Scan for the cell matching the given text and deliver its [X, Y] coordinate at center. 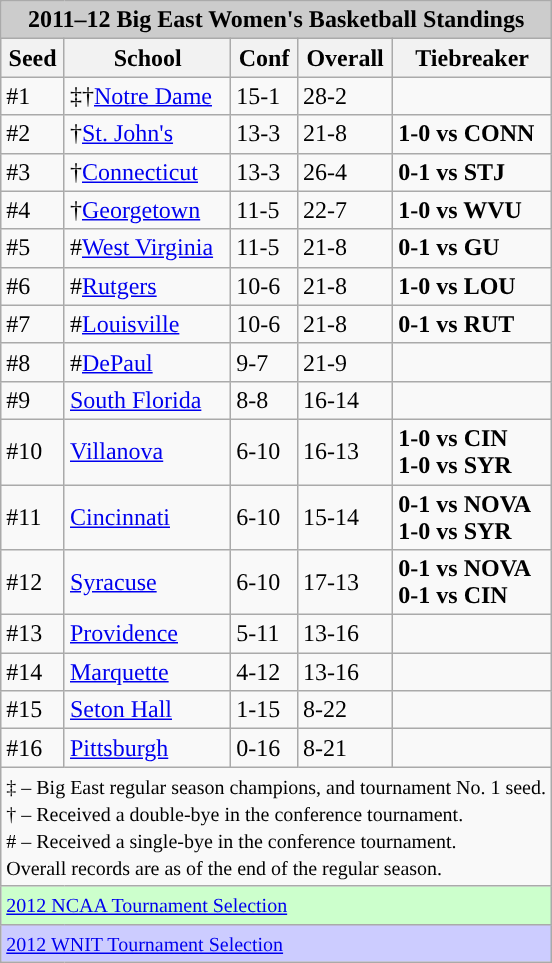
†Connecticut [147, 172]
†St. John's [147, 134]
Pittsburgh [147, 748]
#DePaul [147, 362]
†Georgetown [147, 210]
Syracuse [147, 582]
#1 [33, 96]
2011–12 Big East Women's Basketball Standings [276, 20]
1-0 vs CONN [472, 134]
#11 [33, 516]
#16 [33, 748]
0-1 vs GU [472, 248]
#Louisville [147, 324]
Overall [344, 58]
9-7 [264, 362]
16-14 [344, 400]
8-22 [344, 710]
Providence [147, 634]
15-14 [344, 516]
#2 [33, 134]
8-21 [344, 748]
#5 [33, 248]
Cincinnati [147, 516]
28-2 [344, 96]
1-0 vs CIN1-0 vs SYR [472, 452]
0-1 vs RUT [472, 324]
#13 [33, 634]
#3 [33, 172]
1-0 vs LOU [472, 286]
Marquette [147, 672]
#6 [33, 286]
Villanova [147, 452]
#4 [33, 210]
26-4 [344, 172]
2012 NCAA Tournament Selection [276, 905]
#10 [33, 452]
#7 [33, 324]
#12 [33, 582]
‡†Notre Dame [147, 96]
16-13 [344, 452]
8-8 [264, 400]
0-1 vs STJ [472, 172]
#14 [33, 672]
#Rutgers [147, 286]
Seed [33, 58]
South Florida [147, 400]
#15 [33, 710]
5-11 [264, 634]
School [147, 58]
2012 WNIT Tournament Selection [276, 943]
Conf [264, 58]
0-1 vs NOVA1-0 vs SYR [472, 516]
0-1 vs NOVA0-1 vs CIN [472, 582]
0-16 [264, 748]
#9 [33, 400]
Tiebreaker [472, 58]
4-12 [264, 672]
1-0 vs WVU [472, 210]
15-1 [264, 96]
17-13 [344, 582]
Seton Hall [147, 710]
#West Virginia [147, 248]
21-9 [344, 362]
22-7 [344, 210]
1-15 [264, 710]
#8 [33, 362]
